Identify which cell holds the provided text, then report its [X, Y] central coordinate. 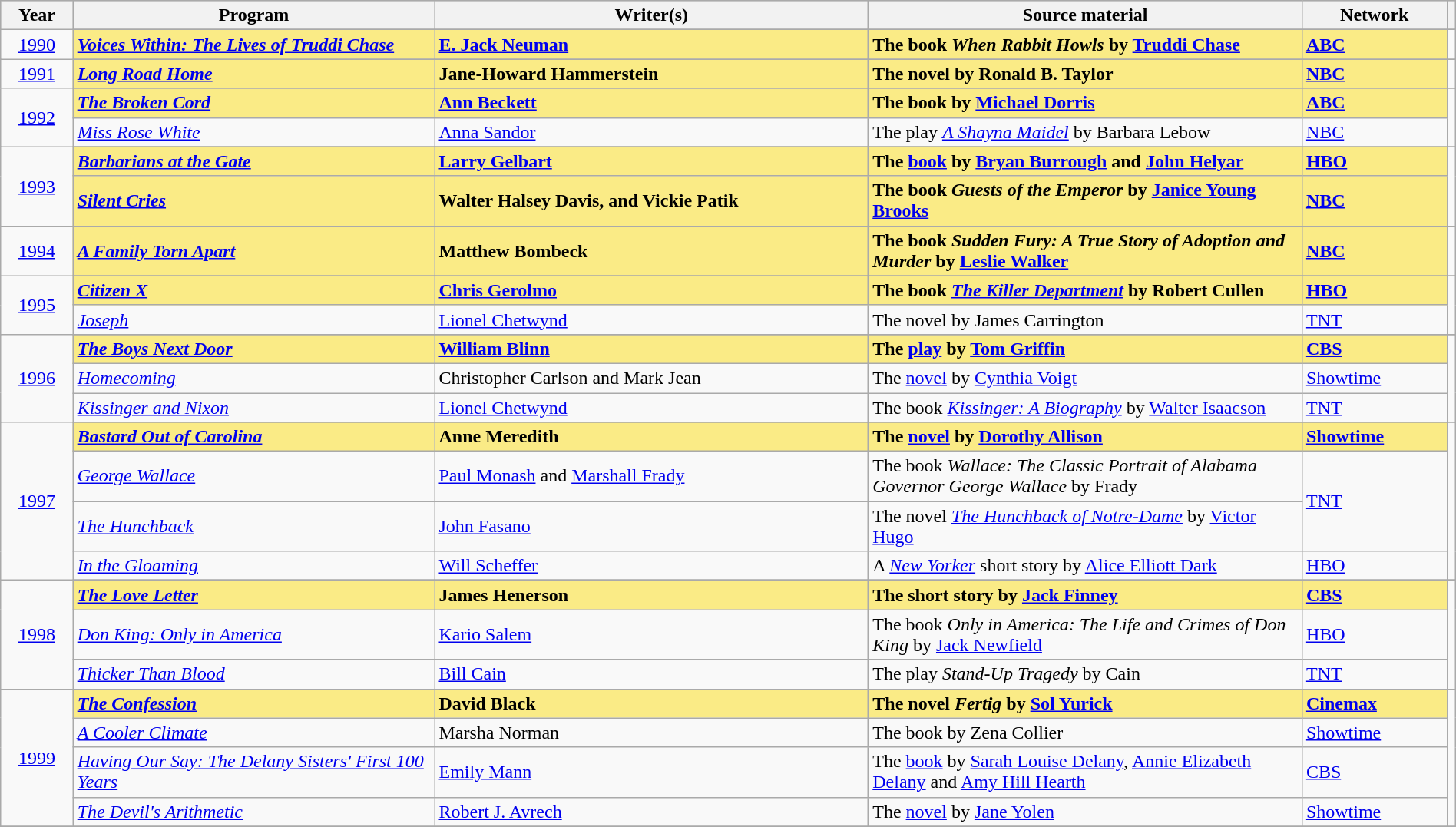
The Love Letter [253, 595]
1991 [37, 74]
In the Gloaming [253, 566]
Homecoming [253, 378]
Year [37, 15]
Writer(s) [651, 15]
Ann Beckett [651, 103]
The novel The Hunchback of Notre-Dame by Victor Hugo [1086, 527]
Larry Gelbart [651, 161]
Program [253, 15]
The Confession [253, 703]
The Hunchback [253, 527]
Anne Meredith [651, 437]
The book Kissinger: A Biography by Walter Isaacson [1086, 408]
The book by Bryan Burrough and John Helyar [1086, 161]
1996 [37, 378]
The play by Tom Griffin [1086, 349]
The Broken Cord [253, 103]
Silent Cries [253, 201]
The novel by James Carrington [1086, 319]
John Fasano [651, 527]
The Boys Next Door [253, 349]
Walter Halsey Davis, and Vickie Patik [651, 201]
Will Scheffer [651, 566]
The book When Rabbit Howls by Truddi Chase [1086, 45]
A Cooler Climate [253, 733]
Chris Gerolmo [651, 290]
The play Stand-Up Tragedy by Cain [1086, 674]
Voices Within: The Lives of Truddi Chase [253, 45]
The book by Michael Dorris [1086, 103]
The book Guests of the Emperor by Janice Young Brooks [1086, 201]
1993 [37, 186]
Bastard Out of Carolina [253, 437]
The novel by Jane Yolen [1086, 812]
William Blinn [651, 349]
The book by Zena Collier [1086, 733]
The book Only in America: The Life and Crimes of Don King by Jack Newfield [1086, 634]
The novel by Cynthia Voigt [1086, 378]
1997 [37, 501]
The book by Sarah Louise Delany, Annie Elizabeth Delany and Amy Hill Hearth [1086, 772]
The novel Fertig by Sol Yurick [1086, 703]
The novel by Ronald B. Taylor [1086, 74]
Joseph [253, 319]
The book Sudden Fury: A True Story of Adoption and Murder by Leslie Walker [1086, 250]
Christopher Carlson and Mark Jean [651, 378]
1990 [37, 45]
Anna Sandor [651, 132]
1998 [37, 634]
Emily Mann [651, 772]
Having Our Say: The Delany Sisters' First 100 Years [253, 772]
1994 [37, 250]
1999 [37, 757]
Robert J. Avrech [651, 812]
The play A Shayna Maidel by Barbara Lebow [1086, 132]
Jane-Howard Hammerstein [651, 74]
Marsha Norman [651, 733]
Citizen X [253, 290]
Barbarians at the Gate [253, 161]
James Henerson [651, 595]
The book The Killer Department by Robert Cullen [1086, 290]
Kario Salem [651, 634]
Long Road Home [253, 74]
Network [1375, 15]
The novel by Dorothy Allison [1086, 437]
Paul Monash and Marshall Frady [651, 476]
1995 [37, 305]
Miss Rose White [253, 132]
The Devil's Arithmetic [253, 812]
Kissinger and Nixon [253, 408]
The book Wallace: The Classic Portrait of Alabama Governor George Wallace by Frady [1086, 476]
A Family Torn Apart [253, 250]
E. Jack Neuman [651, 45]
Cinemax [1375, 703]
George Wallace [253, 476]
David Black [651, 703]
1992 [37, 117]
Source material [1086, 15]
The short story by Jack Finney [1086, 595]
Don King: Only in America [253, 634]
A New Yorker short story by Alice Elliott Dark [1086, 566]
Thicker Than Blood [253, 674]
Matthew Bombeck [651, 250]
Bill Cain [651, 674]
